Find where the given text appears and provide that cell's center as [X, Y] coordinate. 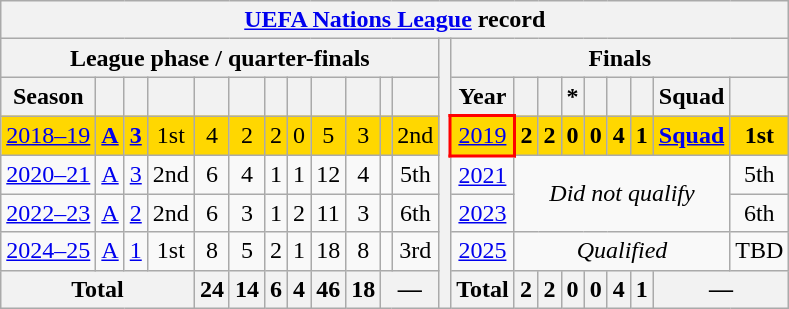
2020–21 [48, 174]
3rd [416, 251]
2019 [483, 136]
Did not qualify [622, 194]
Season [48, 96]
2021 [483, 174]
46 [328, 289]
* [572, 96]
Finals [620, 58]
2025 [483, 251]
UEFA Nations League record [395, 20]
2022–23 [48, 213]
2018–19 [48, 136]
2023 [483, 213]
Qualified [622, 251]
11 [328, 213]
Year [483, 96]
TBD [760, 251]
24 [212, 289]
14 [246, 289]
2024–25 [48, 251]
12 [328, 174]
League phase / quarter-finals [220, 58]
